Extract the [x, y] coordinate from the center of the cell holding the provided text.  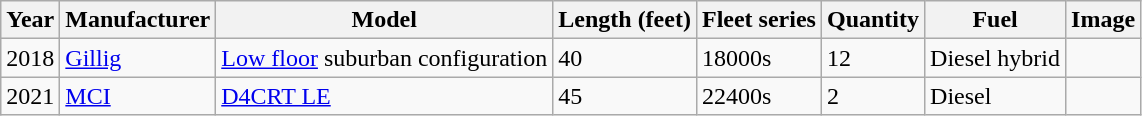
Image [1104, 20]
40 [625, 58]
2018 [30, 58]
Quantity [872, 20]
22400s [758, 96]
Gillig [138, 58]
Year [30, 20]
Manufacturer [138, 20]
MCI [138, 96]
Length (feet) [625, 20]
Diesel [996, 96]
Diesel hybrid [996, 58]
18000s [758, 58]
2021 [30, 96]
Low floor suburban configuration [384, 58]
12 [872, 58]
Fuel [996, 20]
2 [872, 96]
Model [384, 20]
D4CRT LE [384, 96]
45 [625, 96]
Fleet series [758, 20]
